Determine the (X, Y) coordinate at the center of the cell enclosing the given text.  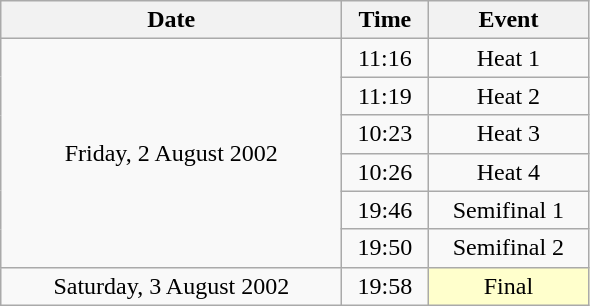
19:46 (385, 210)
Heat 4 (508, 172)
19:58 (385, 286)
Heat 2 (508, 96)
Friday, 2 August 2002 (172, 153)
Semifinal 2 (508, 248)
11:19 (385, 96)
Heat 1 (508, 58)
Semifinal 1 (508, 210)
Saturday, 3 August 2002 (172, 286)
19:50 (385, 248)
10:23 (385, 134)
Event (508, 20)
Heat 3 (508, 134)
11:16 (385, 58)
Final (508, 286)
Date (172, 20)
10:26 (385, 172)
Time (385, 20)
